Search for the cell housing the specified text and yield its [x, y] center coordinate. 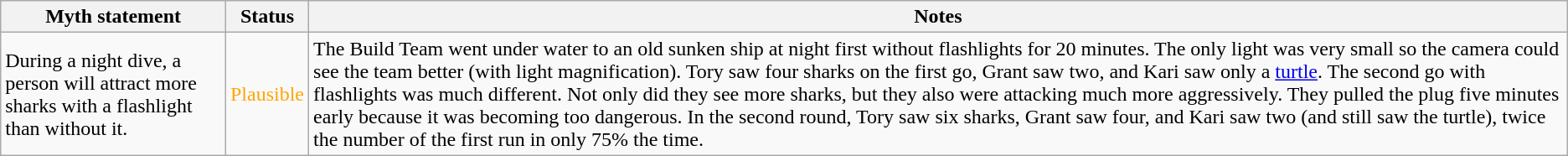
During a night dive, a person will attract more sharks with a flashlight than without it. [114, 94]
Status [266, 17]
Plausible [266, 94]
Myth statement [114, 17]
Notes [938, 17]
